Provide the (x, y) coordinate of the cell's center where the given text is located.  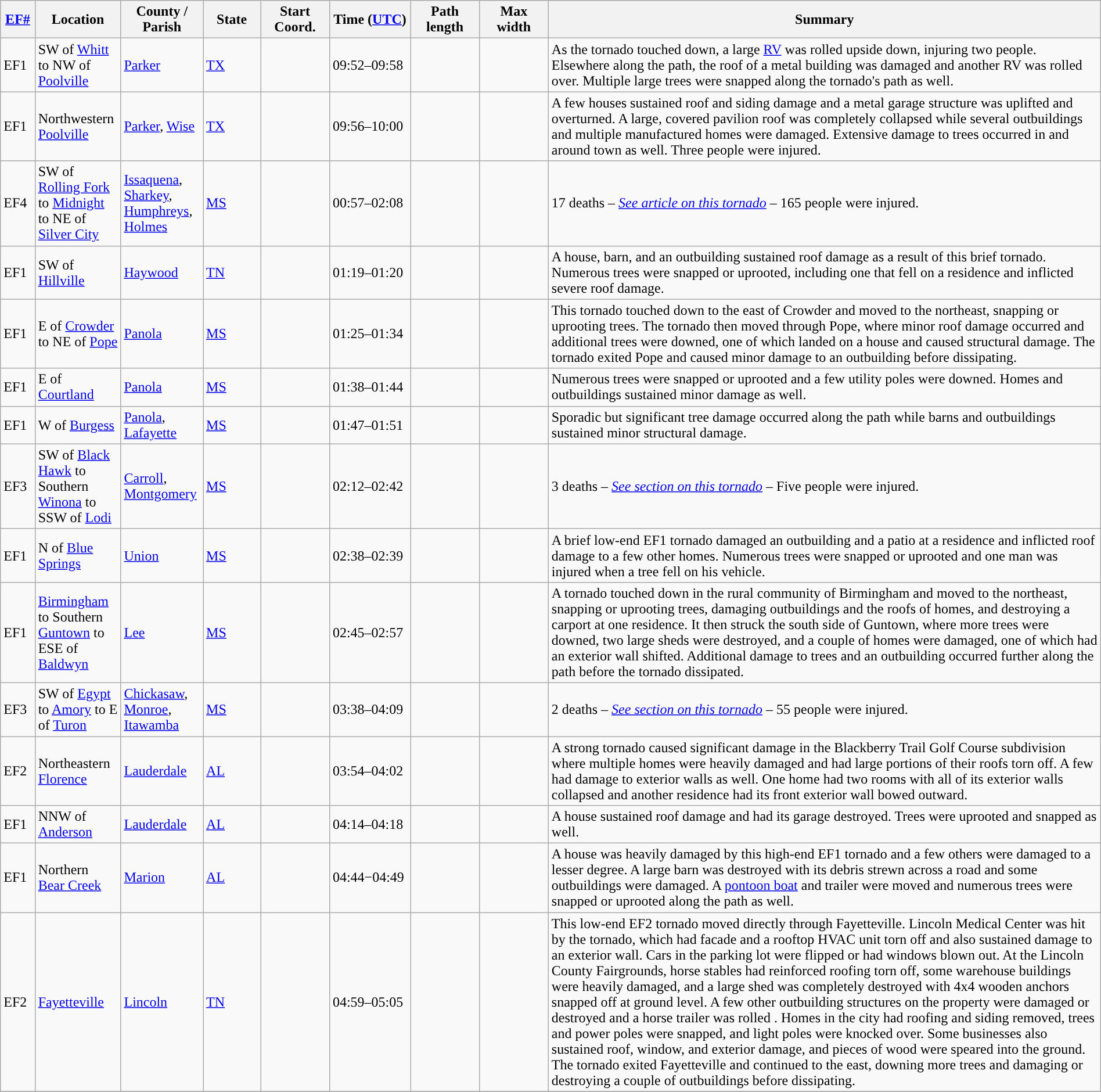
Chickasaw, Monroe, Itawamba (162, 709)
Carroll, Montgomery (162, 486)
03:54–04:02 (369, 771)
E of Crowder to NE of Pope (78, 333)
Parker (162, 65)
Numerous trees were snapped or uprooted and a few utility poles were downed. Homes and outbuildings sustained minor damage as well. (825, 387)
E of Courtland (78, 387)
NNW of Anderson (78, 825)
17 deaths – See article on this tornado – 165 people were injured. (825, 203)
04:14–04:18 (369, 825)
Time (UTC) (369, 20)
04:44−04:49 (369, 878)
2 deaths – See section on this tornado – 55 people were injured. (825, 709)
Location (78, 20)
03:38–04:09 (369, 709)
Marion (162, 878)
3 deaths – See section on this tornado – Five people were injured. (825, 486)
Sporadic but significant tree damage occurred along the path while barns and outbuildings sustained minor structural damage. (825, 425)
02:45–02:57 (369, 632)
01:47–01:51 (369, 425)
Northern Bear Creek (78, 878)
01:38–01:44 (369, 387)
SW of Hillville (78, 272)
Parker, Wise (162, 127)
Start Coord. (295, 20)
Lee (162, 632)
State (232, 20)
SW of Black Hawk to Southern Winona to SSW of Lodi (78, 486)
Haywood (162, 272)
A house sustained roof damage and had its garage destroyed. Trees were uprooted and snapped as well. (825, 825)
Northeastern Florence (78, 771)
EF4 (17, 203)
Path length (445, 20)
01:19–01:20 (369, 272)
00:57–02:08 (369, 203)
Union (162, 555)
SW of Rolling Fork to Midnight to NE of Silver City (78, 203)
N of Blue Springs (78, 555)
Birmingham to Southern Guntown to ESE of Baldwyn (78, 632)
Max width (513, 20)
09:52–09:58 (369, 65)
Fayetteville (78, 1002)
SW of Egypt to Amory to E of Turon (78, 709)
04:59–05:05 (369, 1002)
Summary (825, 20)
W of Burgess (78, 425)
01:25–01:34 (369, 333)
EF# (17, 20)
Panola, Lafayette (162, 425)
09:56–10:00 (369, 127)
02:12–02:42 (369, 486)
Issaquena, Sharkey, Humphreys, Holmes (162, 203)
County / Parish (162, 20)
SW of Whitt to NW of Poolville (78, 65)
02:38–02:39 (369, 555)
Lincoln (162, 1002)
Northwestern Poolville (78, 127)
